Find where the given text appears and provide that cell's center as (X, Y) coordinate. 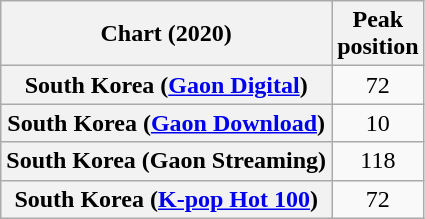
South Korea (Gaon Download) (166, 123)
South Korea (Gaon Streaming) (166, 161)
South Korea (Gaon Digital) (166, 85)
118 (378, 161)
Peakposition (378, 34)
10 (378, 123)
South Korea (K-pop Hot 100) (166, 199)
Chart (2020) (166, 34)
